Pinpoint the cell where the given text exists, returning its [X, Y] midpoint coordinate. 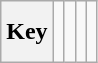
Key [27, 32]
